From the cell containing the given text, extract its center point as (x, y) coordinate. 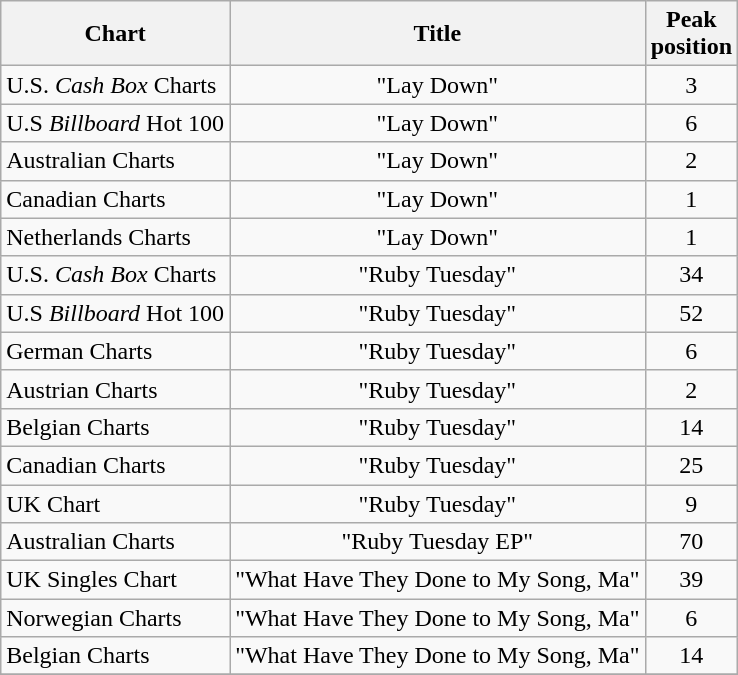
25 (691, 465)
Norwegian Charts (116, 618)
34 (691, 275)
Netherlands Charts (116, 237)
UK Singles Chart (116, 580)
70 (691, 542)
Chart (116, 34)
UK Chart (116, 503)
52 (691, 313)
"Ruby Tuesday EP" (438, 542)
Peakposition (691, 34)
9 (691, 503)
3 (691, 85)
Austrian Charts (116, 389)
Title (438, 34)
39 (691, 580)
German Charts (116, 351)
